Capture the cell that displays the provided text and extract its (x, y) central coordinate. 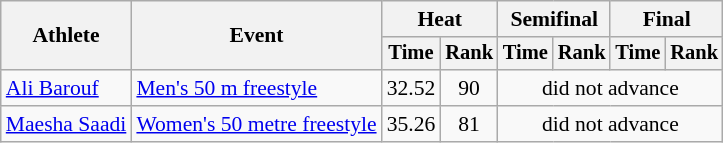
Women's 50 metre freestyle (256, 124)
Athlete (66, 36)
Men's 50 m freestyle (256, 88)
90 (469, 88)
Final (666, 19)
32.52 (412, 88)
81 (469, 124)
Heat (440, 19)
Event (256, 36)
Maesha Saadi (66, 124)
35.26 (412, 124)
Semifinal (554, 19)
Ali Barouf (66, 88)
